Identify which cell holds the provided text, then report its [x, y] central coordinate. 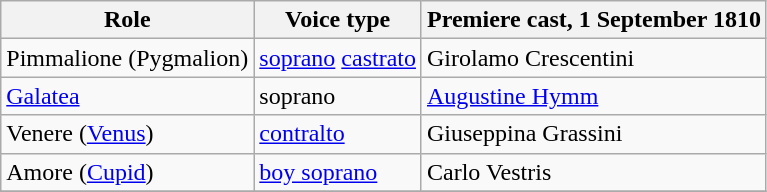
Venere (Venus) [128, 134]
soprano [338, 96]
soprano castrato [338, 58]
Amore (Cupid) [128, 172]
Premiere cast, 1 September 1810 [594, 20]
Girolamo Crescentini [594, 58]
Galatea [128, 96]
Pimmalione (Pygmalion) [128, 58]
Role [128, 20]
Giuseppina Grassini [594, 134]
boy soprano [338, 172]
Voice type [338, 20]
Carlo Vestris [594, 172]
Augustine Hymm [594, 96]
contralto [338, 134]
